For the text-containing cell, return its midpoint in (x, y) coordinate format. 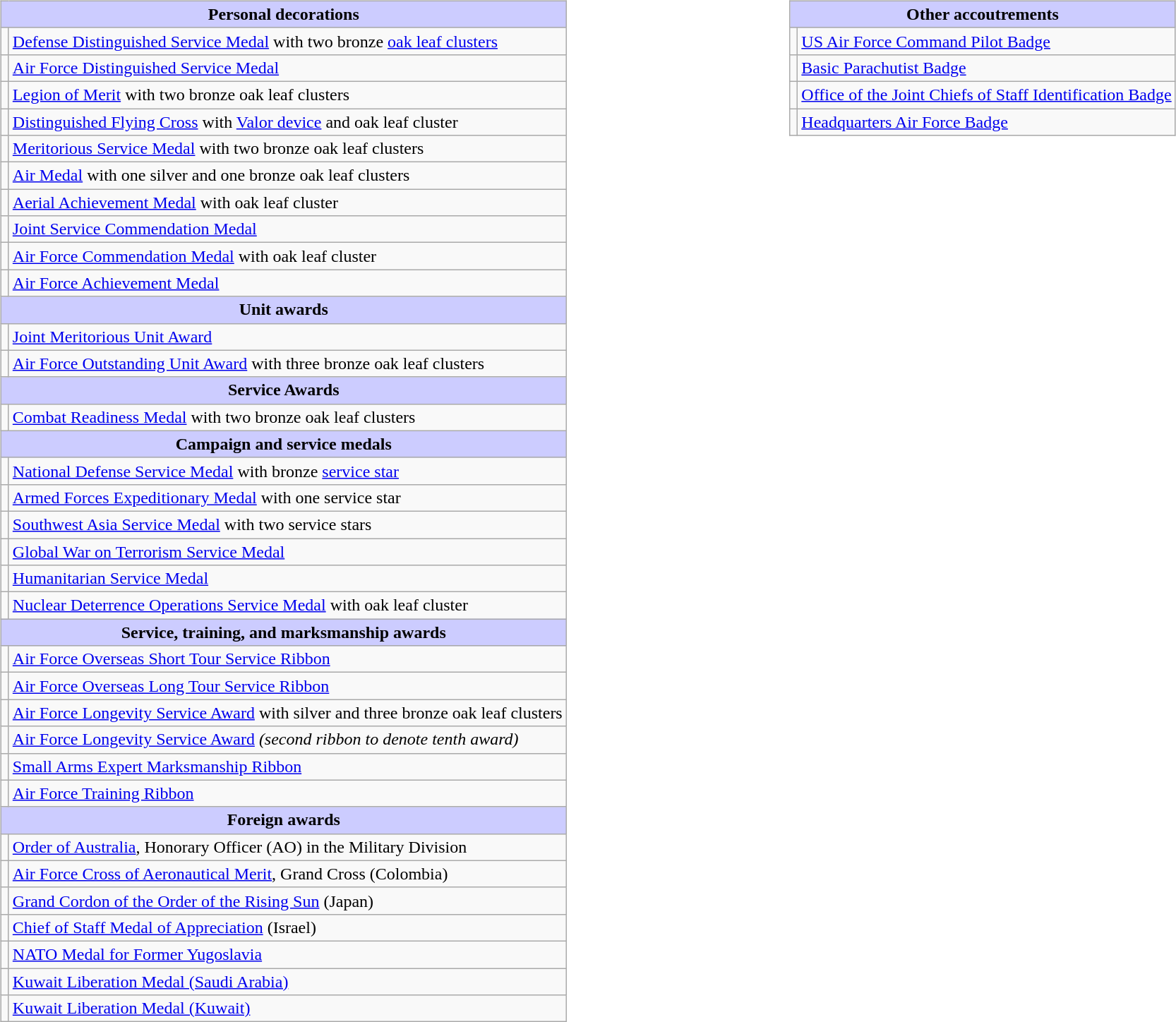
Humanitarian Service Medal (287, 579)
Foreign awards (284, 820)
Distinguished Flying Cross with Valor device and oak leaf cluster (287, 122)
NATO Medal for Former Yugoslavia (287, 954)
Kuwait Liberation Medal (Kuwait) (287, 1009)
Small Arms Expert Marksmanship Ribbon (287, 766)
Office of the Joint Chiefs of Staff Identification Badge (987, 95)
Global War on Terrorism Service Medal (287, 551)
Air Force Commendation Medal with oak leaf cluster (287, 256)
Order of Australia, Honorary Officer (AO) in the Military Division (287, 847)
Air Medal with one silver and one bronze oak leaf clusters (287, 176)
Service Awards (284, 390)
Southwest Asia Service Medal with two service stars (287, 524)
Joint Meritorious Unit Award (287, 337)
Unit awards (284, 310)
Air Force Distinguished Service Medal (287, 68)
Combat Readiness Medal with two bronze oak leaf clusters (287, 417)
Basic Parachutist Badge (987, 68)
Personal decorations (284, 14)
Legion of Merit with two bronze oak leaf clusters (287, 95)
Armed Forces Expeditionary Medal with one service star (287, 498)
Chief of Staff Medal of Appreciation (Israel) (287, 927)
Air Force Training Ribbon (287, 793)
Aerial Achievement Medal with oak leaf cluster (287, 203)
Air Force Outstanding Unit Award with three bronze oak leaf clusters (287, 363)
Nuclear Deterrence Operations Service Medal with oak leaf cluster (287, 606)
Air Force Achievement Medal (287, 283)
Air Force Cross of Aeronautical Merit, Grand Cross (Colombia) (287, 874)
Other accoutrements (983, 14)
Air Force Longevity Service Award with silver and three bronze oak leaf clusters (287, 713)
Air Force Overseas Short Tour Service Ribbon (287, 659)
Headquarters Air Force Badge (987, 122)
US Air Force Command Pilot Badge (987, 41)
Service, training, and marksmanship awards (284, 632)
Air Force Longevity Service Award (second ribbon to denote tenth award) (287, 740)
National Defense Service Medal with bronze service star (287, 471)
Kuwait Liberation Medal (Saudi Arabia) (287, 982)
Air Force Overseas Long Tour Service Ribbon (287, 686)
Joint Service Commendation Medal (287, 229)
Meritorious Service Medal with two bronze oak leaf clusters (287, 149)
Campaign and service medals (284, 444)
Grand Cordon of the Order of the Rising Sun (Japan) (287, 901)
Defense Distinguished Service Medal with two bronze oak leaf clusters (287, 41)
